From the cell containing the given text, extract its center point as [x, y] coordinate. 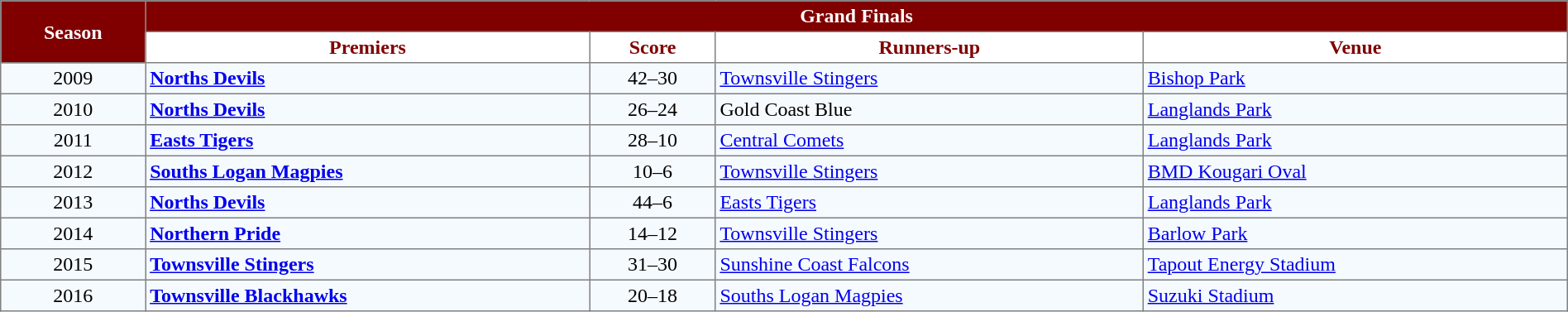
10–6 [653, 171]
2009 [73, 79]
Premiers [367, 47]
Runners-up [930, 47]
2013 [73, 203]
Suzuki Stadium [1355, 295]
Season [73, 31]
2010 [73, 109]
31–30 [653, 265]
Grand Finals [857, 17]
2016 [73, 295]
Sunshine Coast Falcons [930, 265]
Score [653, 47]
Tapout Energy Stadium [1355, 265]
44–6 [653, 203]
BMD Kougari Oval [1355, 171]
Barlow Park [1355, 233]
Bishop Park [1355, 79]
42–30 [653, 79]
Townsville Blackhawks [367, 295]
Northern Pride [367, 233]
2012 [73, 171]
2014 [73, 233]
Central Comets [930, 141]
26–24 [653, 109]
2011 [73, 141]
Gold Coast Blue [930, 109]
28–10 [653, 141]
Venue [1355, 47]
20–18 [653, 295]
2015 [73, 265]
14–12 [653, 233]
